Pinpoint the cell where the given text exists, returning its [x, y] midpoint coordinate. 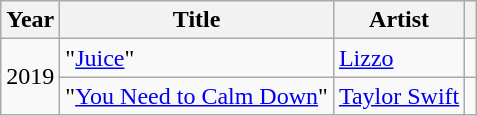
"You Need to Calm Down" [197, 96]
Lizzo [398, 58]
Title [197, 20]
Year [30, 20]
Artist [398, 20]
2019 [30, 77]
Taylor Swift [398, 96]
"Juice" [197, 58]
